Return (X, Y) of the center of cell containing provided text 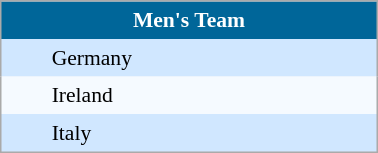
Men's Team (189, 20)
Italy (212, 133)
Ireland (212, 95)
Germany (212, 58)
